Provide the (X, Y) coordinate of the cell's center where the given text is located.  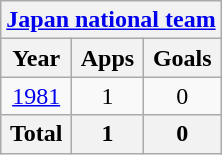
Goals (182, 58)
Apps (108, 58)
Total (36, 134)
Year (36, 58)
Japan national team (111, 20)
1981 (36, 96)
